Search for the cell housing the specified text and yield its (X, Y) center coordinate. 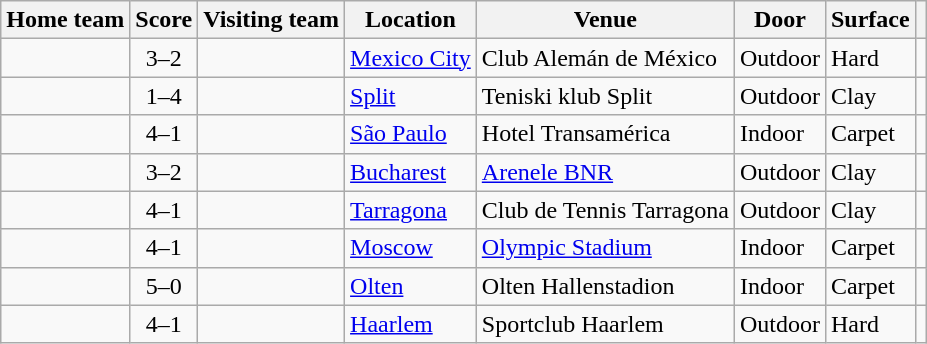
Visiting team (272, 20)
Venue (605, 20)
Door (780, 20)
1–4 (164, 96)
Mexico City (411, 58)
Olten (411, 286)
Surface (870, 20)
5–0 (164, 286)
Arenele BNR (605, 172)
Location (411, 20)
Olten Hallenstadion (605, 286)
Split (411, 96)
Club de Tennis Tarragona (605, 210)
Home team (66, 20)
Score (164, 20)
Olympic Stadium (605, 248)
Sportclub Haarlem (605, 324)
São Paulo (411, 134)
Moscow (411, 248)
Bucharest (411, 172)
Club Alemán de México (605, 58)
Tarragona (411, 210)
Hotel Transamérica (605, 134)
Teniski klub Split (605, 96)
Haarlem (411, 324)
